Pinpoint the cell where the given text exists, returning its (X, Y) midpoint coordinate. 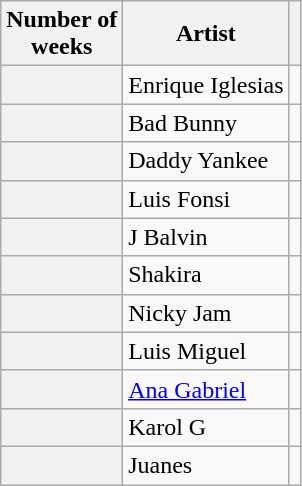
J Balvin (206, 237)
Enrique Iglesias (206, 85)
Bad Bunny (206, 123)
Juanes (206, 465)
Nicky Jam (206, 313)
Daddy Yankee (206, 161)
Artist (206, 34)
Ana Gabriel (206, 389)
Luis Fonsi (206, 199)
Shakira (206, 275)
Number ofweeks (62, 34)
Karol G (206, 427)
Luis Miguel (206, 351)
